Find where the given text appears and provide that cell's center as (X, Y) coordinate. 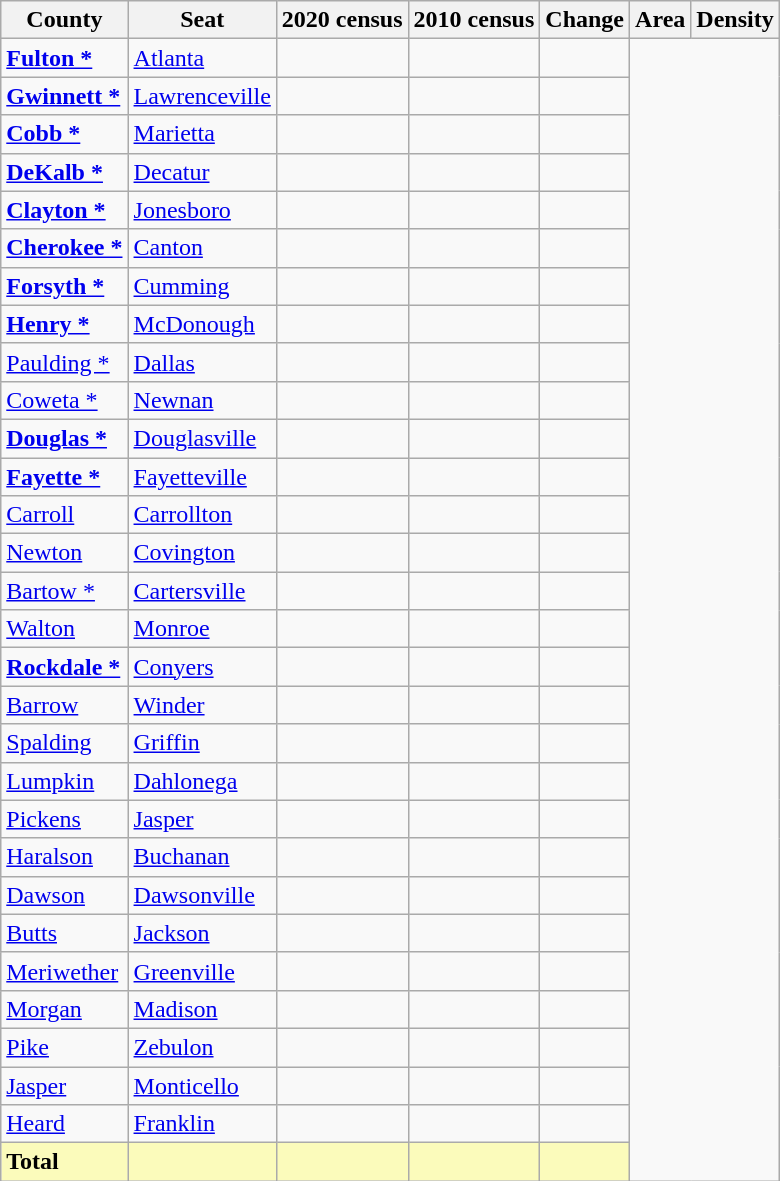
Cherokee * (64, 248)
Dawsonville (202, 895)
Decatur (202, 172)
Marietta (202, 134)
Dawson (64, 895)
Covington (202, 553)
Atlanta (202, 58)
Fulton * (64, 58)
Canton (202, 248)
Dallas (202, 362)
Monticello (202, 1085)
Douglas * (64, 438)
Madison (202, 1009)
County (64, 20)
Cartersville (202, 591)
2010 census (474, 20)
Total (64, 1162)
2020 census (342, 20)
Franklin (202, 1124)
Pickens (64, 819)
Barrow (64, 705)
Spalding (64, 743)
Haralson (64, 857)
Zebulon (202, 1047)
Cumming (202, 286)
Rockdale * (64, 667)
Meriwether (64, 971)
Walton (64, 629)
Coweta * (64, 400)
Newton (64, 553)
Winder (202, 705)
Area (660, 20)
Lawrenceville (202, 96)
Buchanan (202, 857)
Pike (64, 1047)
Fayetteville (202, 477)
Conyers (202, 667)
Cobb * (64, 134)
Monroe (202, 629)
Carrollton (202, 515)
Jackson (202, 933)
Griffin (202, 743)
Fayette * (64, 477)
Newnan (202, 400)
Paulding * (64, 362)
Jonesboro (202, 210)
DeKalb * (64, 172)
Henry * (64, 324)
Morgan (64, 1009)
McDonough (202, 324)
Gwinnett * (64, 96)
Lumpkin (64, 781)
Change (585, 20)
Bartow * (64, 591)
Seat (202, 20)
Douglasville (202, 438)
Butts (64, 933)
Clayton * (64, 210)
Forsyth * (64, 286)
Greenville (202, 971)
Dahlonega (202, 781)
Density (735, 20)
Carroll (64, 515)
Heard (64, 1124)
